Scan for the cell matching the given text and deliver its [X, Y] coordinate at center. 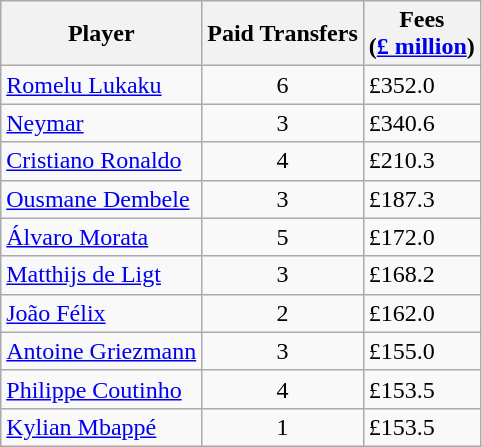
6 [283, 85]
Romelu Lukaku [102, 85]
£187.3 [422, 199]
Player [102, 34]
Kylian Mbappé [102, 427]
£352.0 [422, 85]
Álvaro Morata [102, 237]
£155.0 [422, 351]
£340.6 [422, 123]
Philippe Coutinho [102, 389]
Cristiano Ronaldo [102, 161]
João Félix [102, 313]
£210.3 [422, 161]
£172.0 [422, 237]
£168.2 [422, 275]
5 [283, 237]
Neymar [102, 123]
Matthijs de Ligt [102, 275]
Ousmane Dembele [102, 199]
Paid Transfers [283, 34]
Fees(£ million) [422, 34]
2 [283, 313]
£162.0 [422, 313]
Antoine Griezmann [102, 351]
1 [283, 427]
